Return (X, Y) of the center of cell containing provided text 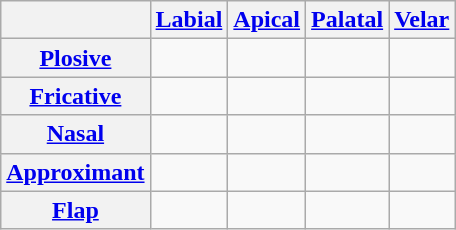
Apical (267, 20)
Labial (189, 20)
Flap (76, 210)
Plosive (76, 58)
Approximant (76, 172)
Palatal (348, 20)
Velar (422, 20)
Nasal (76, 134)
Fricative (76, 96)
